Determine the [x, y] coordinate at the center of the cell enclosing the given text.  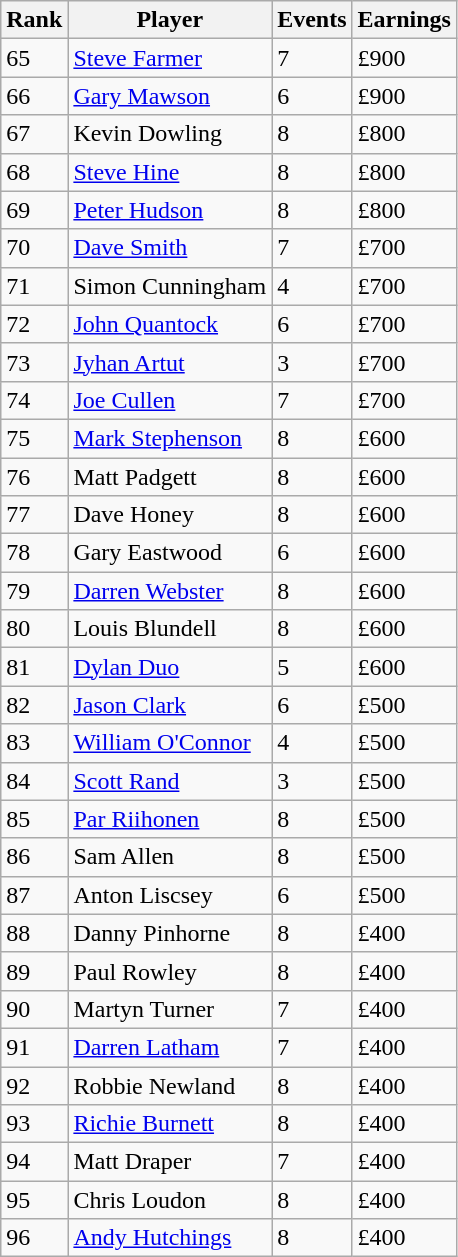
Robbie Newland [170, 1085]
93 [34, 1124]
Richie Burnett [170, 1124]
Joe Cullen [170, 400]
Events [312, 20]
Sam Allen [170, 857]
Dave Smith [170, 248]
80 [34, 629]
Earnings [404, 20]
John Quantock [170, 324]
90 [34, 1009]
78 [34, 553]
69 [34, 210]
82 [34, 705]
65 [34, 58]
85 [34, 819]
73 [34, 362]
77 [34, 515]
79 [34, 591]
Steve Farmer [170, 58]
Kevin Dowling [170, 134]
87 [34, 895]
Danny Pinhorne [170, 933]
Par Riihonen [170, 819]
94 [34, 1162]
Paul Rowley [170, 971]
91 [34, 1047]
Darren Latham [170, 1047]
Gary Eastwood [170, 553]
76 [34, 477]
Louis Blundell [170, 629]
Scott Rand [170, 781]
Rank [34, 20]
Gary Mawson [170, 96]
Peter Hudson [170, 210]
74 [34, 400]
Dave Honey [170, 515]
Mark Stephenson [170, 438]
95 [34, 1200]
86 [34, 857]
92 [34, 1085]
Darren Webster [170, 591]
Anton Liscsey [170, 895]
84 [34, 781]
Martyn Turner [170, 1009]
96 [34, 1238]
Andy Hutchings [170, 1238]
William O'Connor [170, 743]
89 [34, 971]
Matt Draper [170, 1162]
Chris Loudon [170, 1200]
67 [34, 134]
Jason Clark [170, 705]
5 [312, 667]
81 [34, 667]
Player [170, 20]
70 [34, 248]
Jyhan Artut [170, 362]
72 [34, 324]
Simon Cunningham [170, 286]
Steve Hine [170, 172]
83 [34, 743]
88 [34, 933]
Matt Padgett [170, 477]
66 [34, 96]
71 [34, 286]
75 [34, 438]
68 [34, 172]
Dylan Duo [170, 667]
